Locate the cell with the specified text and output its (X, Y) center coordinate. 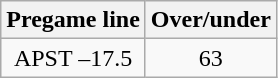
Pregame line (74, 20)
Over/under (210, 20)
APST –17.5 (74, 58)
63 (210, 58)
